Search for the cell housing the specified text and yield its (X, Y) center coordinate. 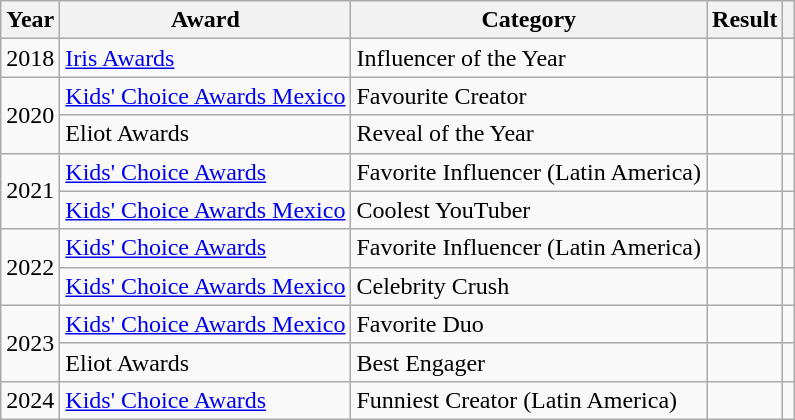
2022 (30, 267)
Influencer of the Year (529, 58)
Favorite Duo (529, 324)
Best Engager (529, 362)
Category (529, 20)
Award (206, 20)
2021 (30, 191)
2020 (30, 115)
2023 (30, 343)
Result (745, 20)
2024 (30, 400)
Favourite Creator (529, 96)
Funniest Creator (Latin America) (529, 400)
Year (30, 20)
2018 (30, 58)
Reveal of the Year (529, 134)
Celebrity Crush (529, 286)
Iris Awards (206, 58)
Coolest YouTuber (529, 210)
